Search for the cell housing the specified text and yield its [x, y] center coordinate. 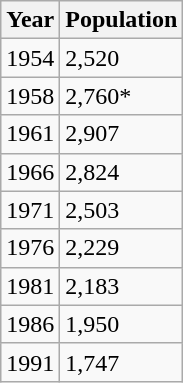
2,229 [122, 248]
1,950 [122, 324]
1,747 [122, 362]
2,907 [122, 134]
Population [122, 20]
2,503 [122, 210]
Year [30, 20]
1981 [30, 286]
1971 [30, 210]
1976 [30, 248]
1986 [30, 324]
2,824 [122, 172]
2,760* [122, 96]
2,183 [122, 286]
1966 [30, 172]
1954 [30, 58]
1991 [30, 362]
1961 [30, 134]
1958 [30, 96]
2,520 [122, 58]
